Search for the cell housing the specified text and yield its (x, y) center coordinate. 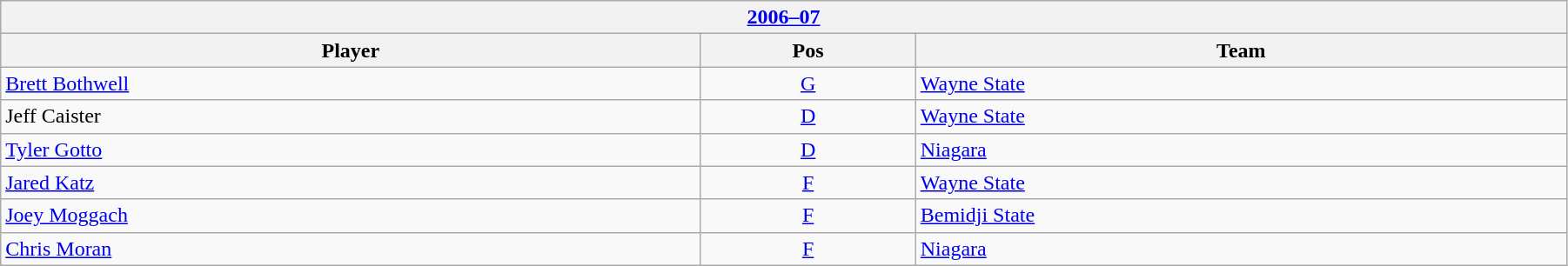
Team (1241, 50)
Pos (807, 50)
Joey Moggach (351, 216)
2006–07 (784, 17)
Tyler Gotto (351, 150)
Player (351, 50)
Brett Bothwell (351, 83)
Chris Moran (351, 249)
Jared Katz (351, 183)
G (807, 83)
Bemidji State (1241, 216)
Jeff Caister (351, 116)
